Find where the given text appears and provide that cell's center as [X, Y] coordinate. 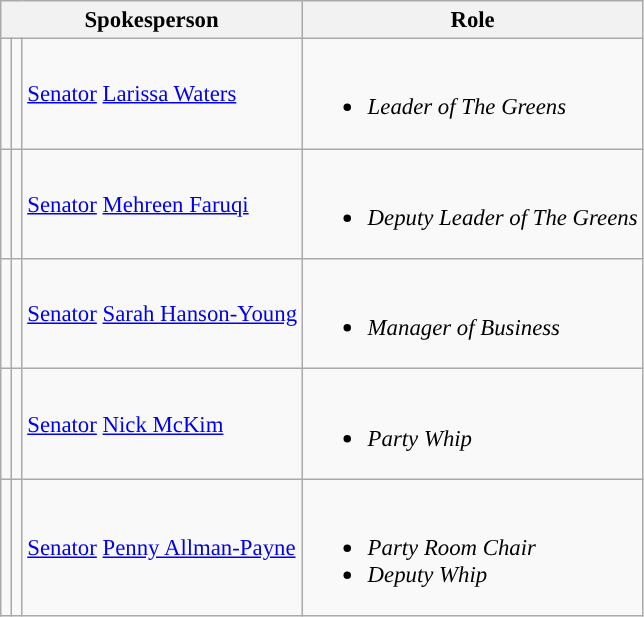
Manager of Business [472, 314]
Role [472, 20]
Senator Sarah Hanson-Young [162, 314]
Leader of The Greens [472, 94]
Senator Larissa Waters [162, 94]
Senator Nick McKim [162, 424]
Senator Penny Allman-Payne [162, 548]
Deputy Leader of The Greens [472, 204]
Senator Mehreen Faruqi [162, 204]
Spokesperson [152, 20]
Party Whip [472, 424]
Party Room ChairDeputy Whip [472, 548]
